Return [x, y] of the center of cell containing provided text 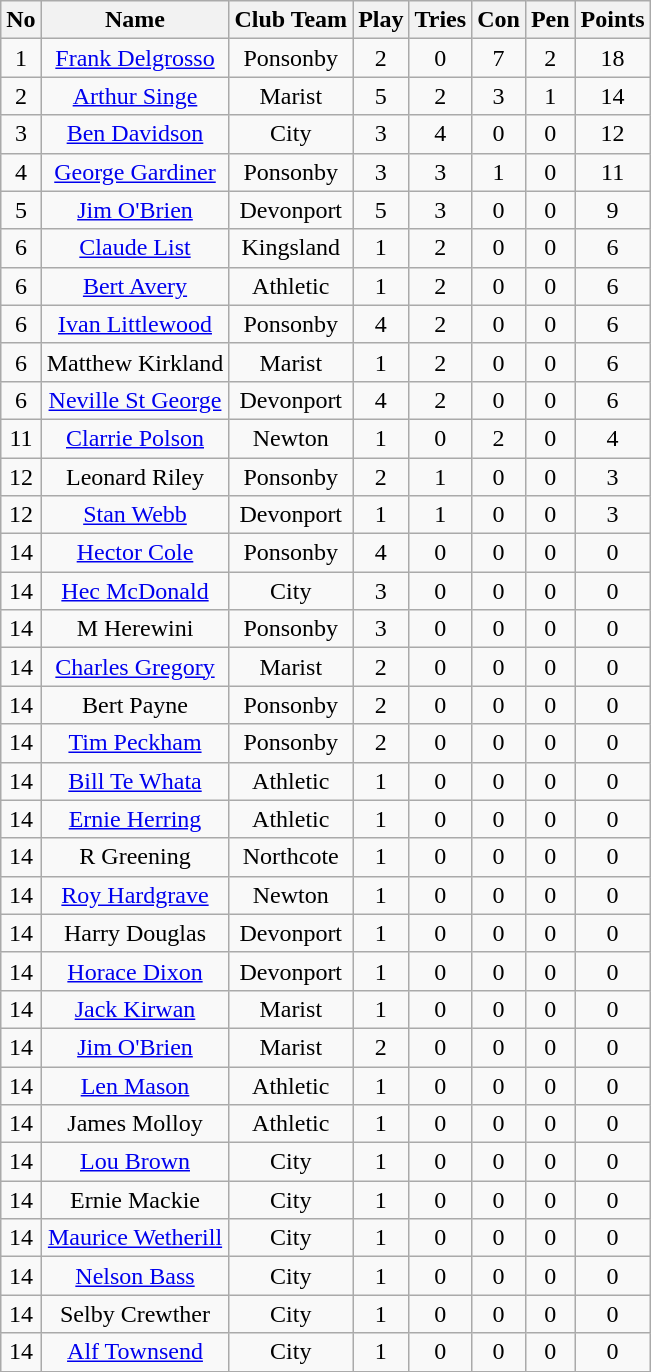
Name [135, 20]
Points [612, 20]
Nelson Bass [135, 1276]
Matthew Kirkland [135, 362]
Clarrie Polson [135, 438]
Northcote [291, 857]
Ivan Littlewood [135, 324]
Play [381, 20]
9 [612, 210]
James Molloy [135, 1124]
Horace Dixon [135, 971]
Bert Avery [135, 286]
Pen [550, 20]
Len Mason [135, 1085]
7 [499, 58]
M Herewini [135, 629]
Kingsland [291, 248]
Claude List [135, 248]
Tim Peckham [135, 743]
Selby Crewther [135, 1314]
Hec McDonald [135, 591]
Hector Cole [135, 553]
18 [612, 58]
No [21, 20]
Maurice Wetherill [135, 1238]
Arthur Singe [135, 96]
Bert Payne [135, 705]
Bill Te Whata [135, 781]
Ben Davidson [135, 134]
Jack Kirwan [135, 1009]
Alf Townsend [135, 1352]
R Greening [135, 857]
Charles Gregory [135, 667]
Lou Brown [135, 1162]
Stan Webb [135, 515]
Con [499, 20]
Ernie Herring [135, 819]
George Gardiner [135, 172]
Roy Hardgrave [135, 895]
Harry Douglas [135, 933]
Club Team [291, 20]
Leonard Riley [135, 477]
Ernie Mackie [135, 1200]
Frank Delgrosso [135, 58]
Tries [440, 20]
Neville St George [135, 400]
